Search for the cell housing the specified text and yield its (X, Y) center coordinate. 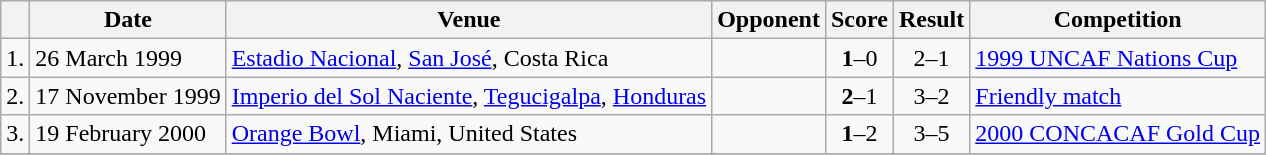
Friendly match (1118, 96)
3. (16, 134)
Result (931, 20)
3–2 (931, 96)
19 February 2000 (128, 134)
Orange Bowl, Miami, United States (468, 134)
17 November 1999 (128, 96)
Score (859, 20)
1–0 (859, 58)
Opponent (769, 20)
Venue (468, 20)
Date (128, 20)
3–5 (931, 134)
2. (16, 96)
Estadio Nacional, San José, Costa Rica (468, 58)
1999 UNCAF Nations Cup (1118, 58)
1–2 (859, 134)
1. (16, 58)
Imperio del Sol Naciente, Tegucigalpa, Honduras (468, 96)
26 March 1999 (128, 58)
2000 CONCACAF Gold Cup (1118, 134)
Competition (1118, 20)
